Extract the [X, Y] coordinate from the center of the cell holding the provided text.  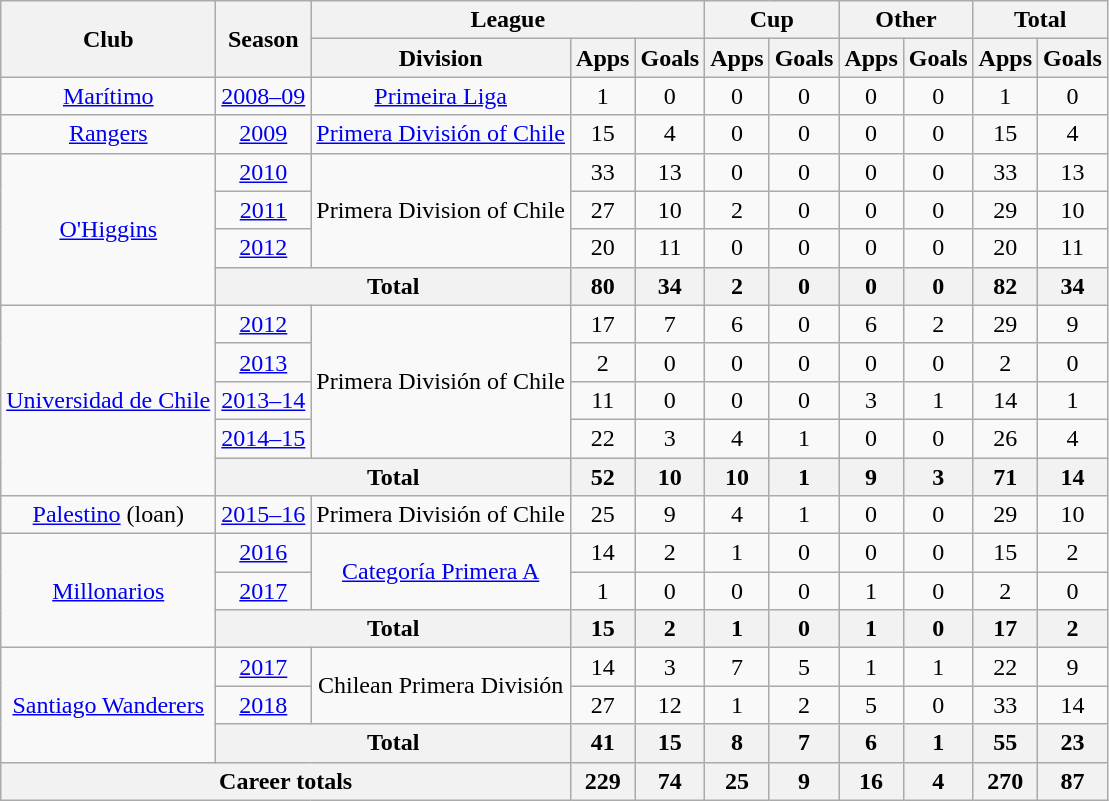
2016 [264, 553]
2015–16 [264, 515]
Palestino (loan) [108, 515]
O'Higgins [108, 229]
2013 [264, 362]
41 [603, 743]
270 [1005, 781]
Cup [772, 20]
Santiago Wanderers [108, 705]
82 [1005, 286]
Marítimo [108, 96]
229 [603, 781]
Division [441, 58]
Primera Division of Chile [441, 210]
Millonarios [108, 591]
2010 [264, 172]
80 [603, 286]
Other [906, 20]
2008–09 [264, 96]
55 [1005, 743]
23 [1073, 743]
2011 [264, 210]
Primeira Liga [441, 96]
12 [670, 705]
Season [264, 39]
74 [670, 781]
52 [603, 477]
2018 [264, 705]
2009 [264, 134]
League [508, 20]
Categoría Primera A [441, 572]
87 [1073, 781]
26 [1005, 438]
Universidad de Chile [108, 400]
2014–15 [264, 438]
8 [737, 743]
Club [108, 39]
71 [1005, 477]
Chilean Primera División [441, 686]
Rangers [108, 134]
16 [871, 781]
Career totals [286, 781]
2013–14 [264, 400]
